Scan for the cell matching the given text and deliver its [x, y] coordinate at center. 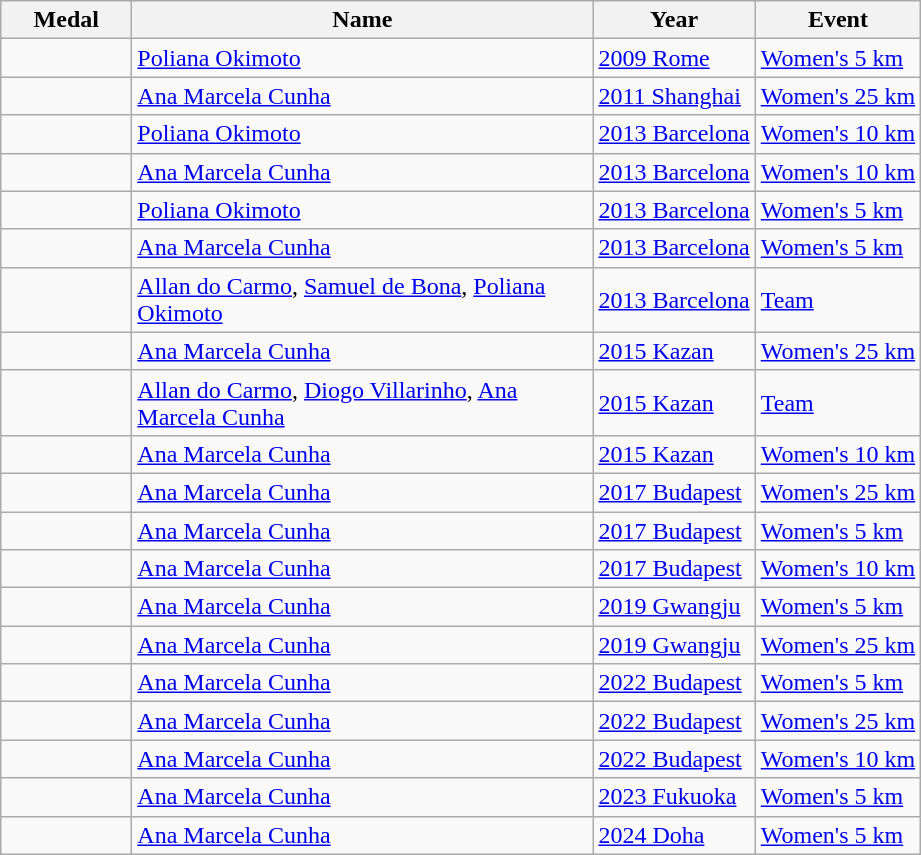
2024 Doha [674, 835]
2023 Fukuoka [674, 797]
2009 Rome [674, 58]
Medal [66, 20]
Allan do Carmo, Diogo Villarinho, Ana Marcela Cunha [362, 402]
Year [674, 20]
Event [838, 20]
Allan do Carmo, Samuel de Bona, Poliana Okimoto [362, 300]
2011 Shanghai [674, 96]
Name [362, 20]
